Return the [x, y] coordinate for the center point of the cell that contains the specified text.  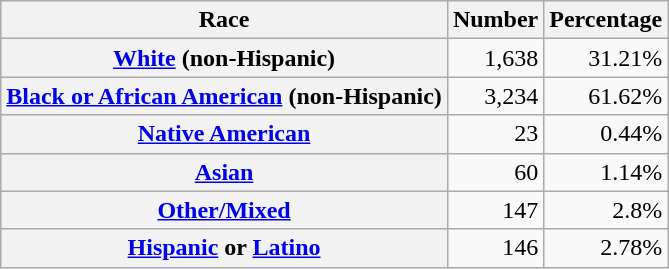
Percentage [606, 20]
0.44% [606, 134]
147 [495, 210]
31.21% [606, 58]
2.78% [606, 248]
Black or African American (non-Hispanic) [224, 96]
3,234 [495, 96]
60 [495, 172]
146 [495, 248]
1.14% [606, 172]
Other/Mixed [224, 210]
Number [495, 20]
1,638 [495, 58]
23 [495, 134]
Hispanic or Latino [224, 248]
61.62% [606, 96]
Native American [224, 134]
2.8% [606, 210]
White (non-Hispanic) [224, 58]
Race [224, 20]
Asian [224, 172]
